Return (x, y) of the center of cell containing provided text 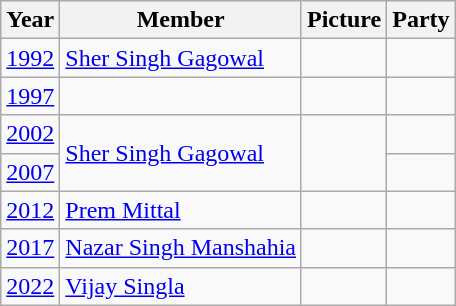
1997 (30, 96)
Nazar Singh Manshahia (181, 248)
Member (181, 20)
2022 (30, 286)
2002 (30, 134)
Prem Mittal (181, 210)
2007 (30, 172)
2012 (30, 210)
Party (421, 20)
Vijay Singla (181, 286)
Year (30, 20)
Picture (344, 20)
2017 (30, 248)
1992 (30, 58)
